From the cell containing the given text, extract its center point as (X, Y) coordinate. 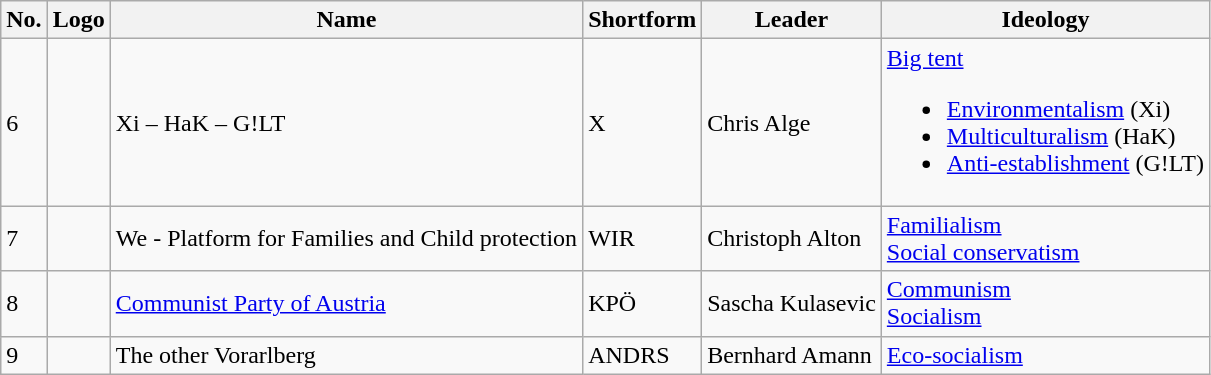
Shortform (642, 20)
KPÖ (642, 304)
Sascha Kulasevic (792, 304)
8 (24, 304)
WIR (642, 238)
6 (24, 122)
Leader (792, 20)
Big tentEnvironmentalism (Xi)Multiculturalism (HaK)Anti-establishment (G!LT) (1045, 122)
Bernhard Amann (792, 355)
Christoph Alton (792, 238)
Name (346, 20)
Chris Alge (792, 122)
7 (24, 238)
No. (24, 20)
X (642, 122)
We - Platform for Families and Child protection (346, 238)
Eco-socialism (1045, 355)
9 (24, 355)
CommunismSocialism (1045, 304)
ANDRS (642, 355)
Xi – HaK – G!LT (346, 122)
FamilialismSocial conservatism (1045, 238)
The other Vorarlberg (346, 355)
Logo (78, 20)
Communist Party of Austria (346, 304)
Ideology (1045, 20)
